Locate the cell with the specified text and output its [x, y] center coordinate. 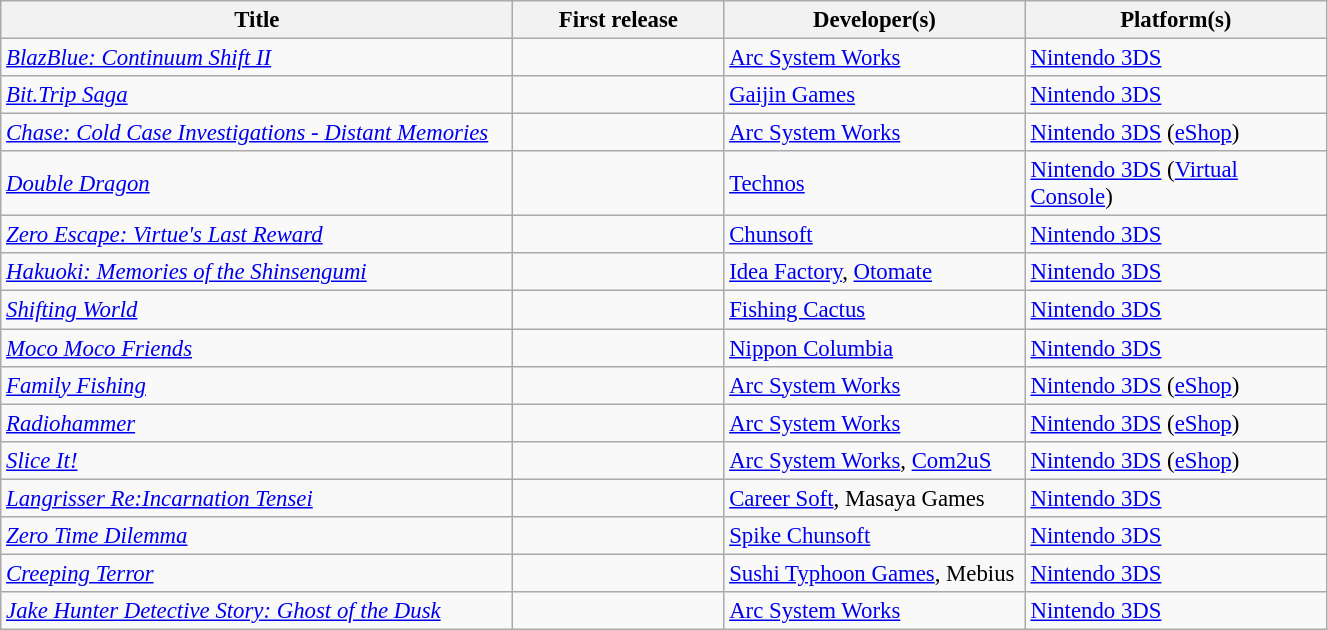
Title [257, 20]
Creeping Terror [257, 573]
Sushi Typhoon Games, Mebius [874, 573]
Slice It! [257, 460]
Gaijin Games [874, 95]
Idea Factory, Otomate [874, 273]
Spike Chunsoft [874, 536]
Technos [874, 184]
BlazBlue: Continuum Shift II [257, 58]
Bit.Trip Saga [257, 95]
Nintendo 3DS (Virtual Console) [1176, 184]
Developer(s) [874, 20]
Nippon Columbia [874, 348]
Double Dragon [257, 184]
Hakuoki: Memories of the Shinsengumi [257, 273]
Career Soft, Masaya Games [874, 498]
Platform(s) [1176, 20]
Moco Moco Friends [257, 348]
Chunsoft [874, 235]
First release [618, 20]
Arc System Works, Com2uS [874, 460]
Langrisser Re:Incarnation Tensei [257, 498]
Radiohammer [257, 423]
Shifting World [257, 310]
Zero Escape: Virtue's Last Reward [257, 235]
Zero Time Dilemma [257, 536]
Fishing Cactus [874, 310]
Chase: Cold Case Investigations - Distant Memories [257, 133]
Family Fishing [257, 385]
Jake Hunter Detective Story: Ghost of the Dusk [257, 611]
